Output the [X, Y] coordinate of the center of the cell containing the given text.  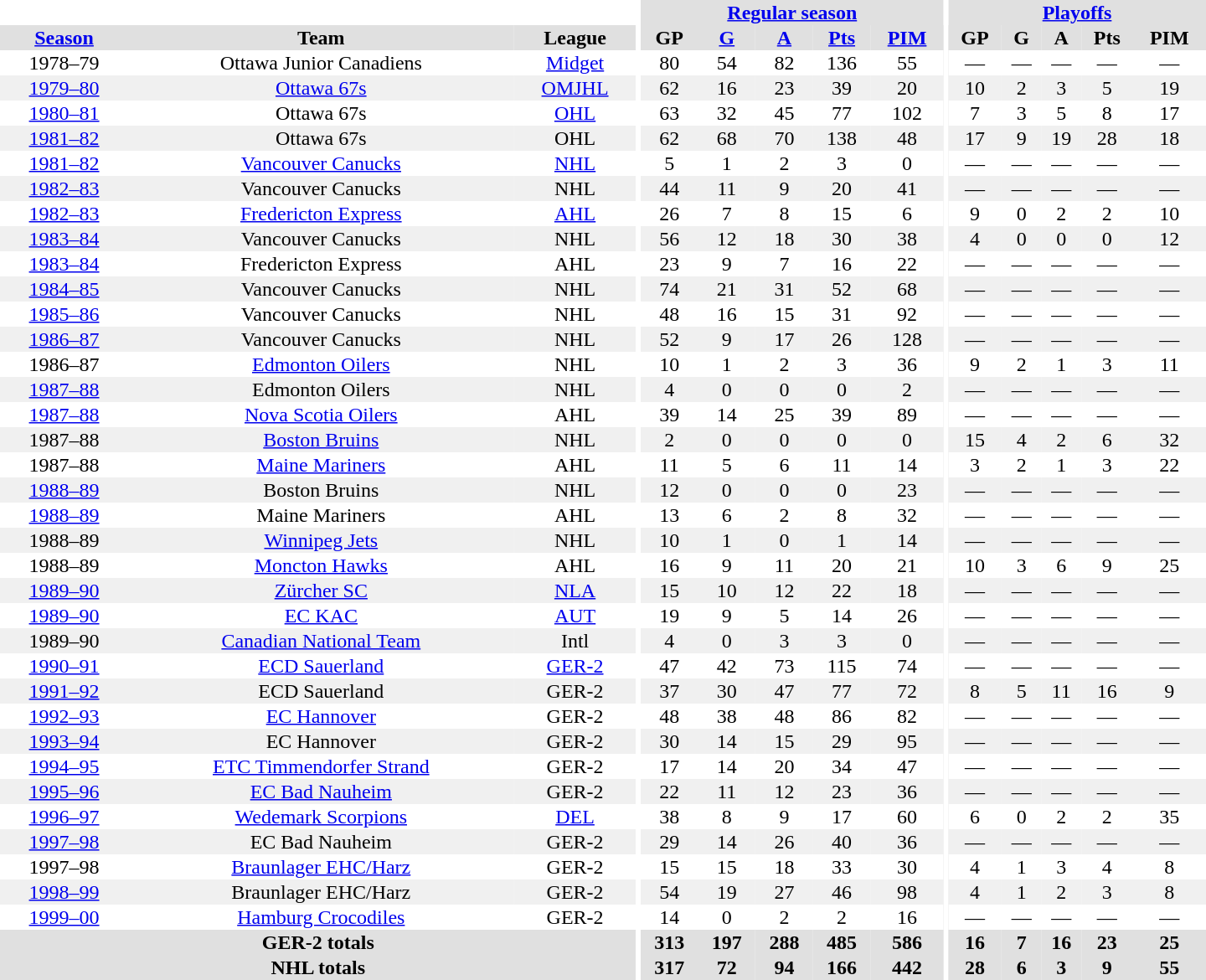
46 [843, 892]
35 [1169, 817]
NHL totals [318, 967]
NLA [575, 591]
GER-2 totals [318, 942]
13 [670, 515]
DEL [575, 817]
1990–91 [64, 666]
Intl [575, 641]
42 [727, 666]
288 [784, 942]
138 [843, 138]
94 [784, 967]
Team [321, 38]
136 [843, 63]
Hamburg Crocodiles [321, 917]
80 [670, 63]
60 [906, 817]
313 [670, 942]
1998–99 [64, 892]
Playoffs [1077, 13]
1994–95 [64, 766]
Wedemark Scorpions [321, 817]
1985–86 [64, 314]
115 [843, 666]
Moncton Hawks [321, 565]
Zürcher SC [321, 591]
1980–81 [64, 113]
89 [906, 415]
586 [906, 942]
1999–00 [64, 917]
37 [670, 691]
44 [670, 188]
34 [843, 766]
56 [670, 239]
197 [727, 942]
EC KAC [321, 616]
86 [843, 716]
485 [843, 942]
Winnipeg Jets [321, 540]
1996–97 [64, 817]
70 [784, 138]
1978–79 [64, 63]
442 [906, 967]
1993–94 [64, 741]
Ottawa Junior Canadiens [321, 63]
92 [906, 314]
41 [906, 188]
Season [64, 38]
Regular season [792, 13]
1979–80 [64, 88]
ETC Timmendorfer Strand [321, 766]
AUT [575, 616]
1991–92 [64, 691]
73 [784, 666]
1984–85 [64, 289]
95 [906, 741]
166 [843, 967]
1992–93 [64, 716]
317 [670, 967]
OMJHL [575, 88]
27 [784, 892]
Canadian National Team [321, 641]
League [575, 38]
63 [670, 113]
102 [906, 113]
98 [906, 892]
1995–96 [64, 792]
33 [843, 867]
Nova Scotia Oilers [321, 415]
Midget [575, 63]
128 [906, 339]
45 [784, 113]
40 [843, 842]
